Detect which cell encompasses the target text, then output its (x, y) center coordinate. 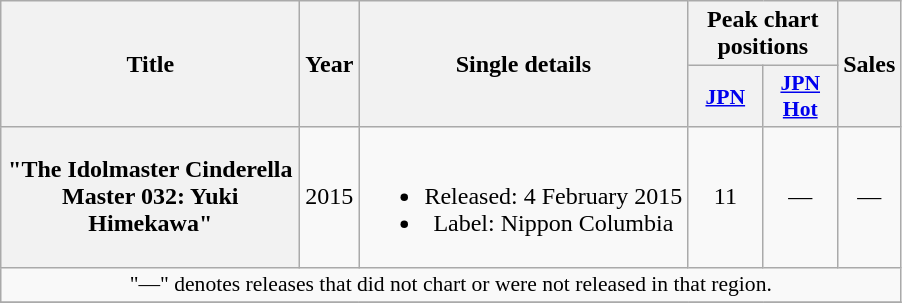
Single details (524, 64)
Year (330, 64)
11 (726, 197)
"—" denotes releases that did not chart or were not released in that region. (451, 285)
Sales (870, 64)
JPNHot (800, 96)
JPN (726, 96)
Title (150, 64)
Released: 4 February 2015Label: Nippon Columbia (524, 197)
Peak chart positions (763, 34)
2015 (330, 197)
"The Idolmaster Cinderella Master 032: Yuki Himekawa" (150, 197)
